Scan for the cell matching the given text and deliver its (X, Y) coordinate at center. 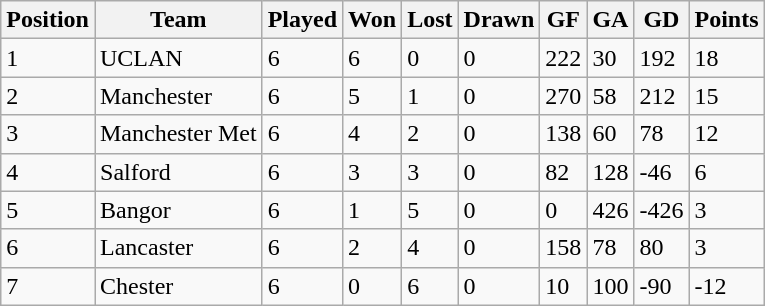
7 (48, 286)
Team (178, 20)
-12 (726, 286)
82 (564, 172)
158 (564, 248)
Lost (430, 20)
Salford (178, 172)
Points (726, 20)
-46 (662, 172)
58 (610, 96)
Bangor (178, 210)
Manchester Met (178, 134)
100 (610, 286)
Drawn (499, 20)
Chester (178, 286)
GD (662, 20)
12 (726, 134)
-90 (662, 286)
212 (662, 96)
128 (610, 172)
18 (726, 58)
30 (610, 58)
15 (726, 96)
Manchester (178, 96)
270 (564, 96)
-426 (662, 210)
GA (610, 20)
80 (662, 248)
GF (564, 20)
138 (564, 134)
Won (372, 20)
Played (302, 20)
192 (662, 58)
Lancaster (178, 248)
222 (564, 58)
426 (610, 210)
60 (610, 134)
UCLAN (178, 58)
Position (48, 20)
10 (564, 286)
